Search for the cell housing the specified text and yield its [X, Y] center coordinate. 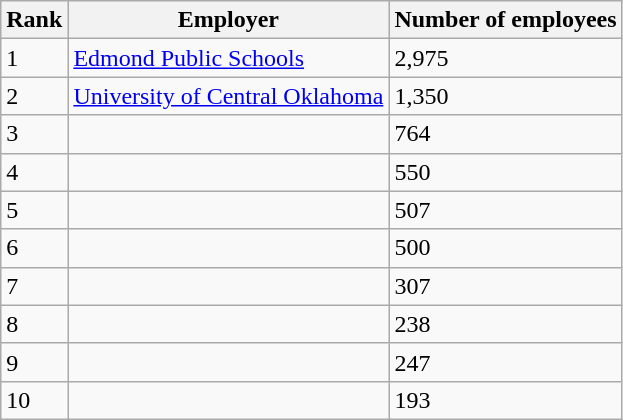
2,975 [506, 58]
Edmond Public Schools [228, 58]
507 [506, 210]
550 [506, 172]
764 [506, 134]
9 [34, 362]
10 [34, 400]
500 [506, 248]
2 [34, 96]
6 [34, 248]
193 [506, 400]
1 [34, 58]
7 [34, 286]
Employer [228, 20]
247 [506, 362]
Rank [34, 20]
University of Central Oklahoma [228, 96]
8 [34, 324]
4 [34, 172]
5 [34, 210]
238 [506, 324]
Number of employees [506, 20]
3 [34, 134]
307 [506, 286]
1,350 [506, 96]
